Output the [x, y] coordinate of the center of the cell containing the given text.  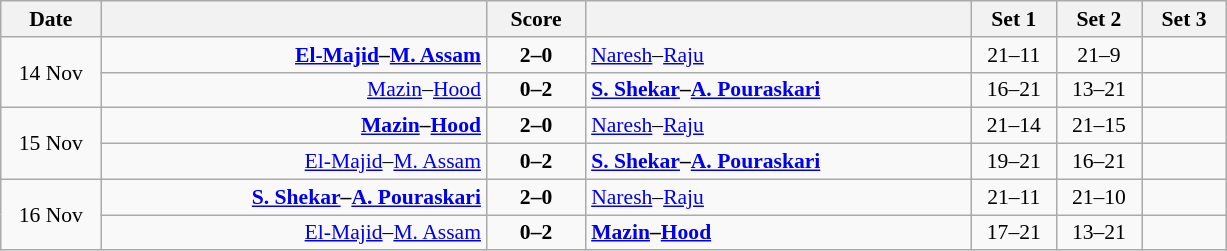
21–14 [1014, 126]
17–21 [1014, 233]
Set 1 [1014, 19]
21–10 [1098, 197]
14 Nov [51, 72]
Set 3 [1184, 19]
21–9 [1098, 55]
16 Nov [51, 214]
Score [536, 19]
Set 2 [1098, 19]
Date [51, 19]
21–15 [1098, 126]
15 Nov [51, 144]
19–21 [1014, 162]
